Output the (x, y) coordinate of the center of the cell containing the given text.  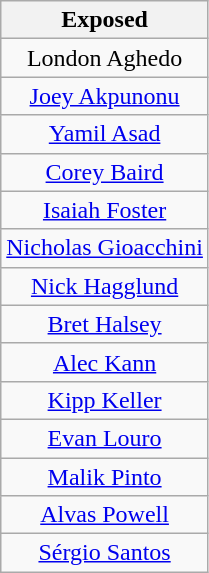
Alvas Powell (105, 515)
Bret Halsey (105, 324)
Alec Kann (105, 362)
Evan Louro (105, 438)
Isaiah Foster (105, 210)
Sérgio Santos (105, 553)
London Aghedo (105, 58)
Exposed (105, 20)
Corey Baird (105, 172)
Joey Akpunonu (105, 96)
Kipp Keller (105, 400)
Nicholas Gioacchini (105, 248)
Yamil Asad (105, 134)
Nick Hagglund (105, 286)
Malik Pinto (105, 477)
